Output the (x, y) coordinate of the center of the cell containing the given text.  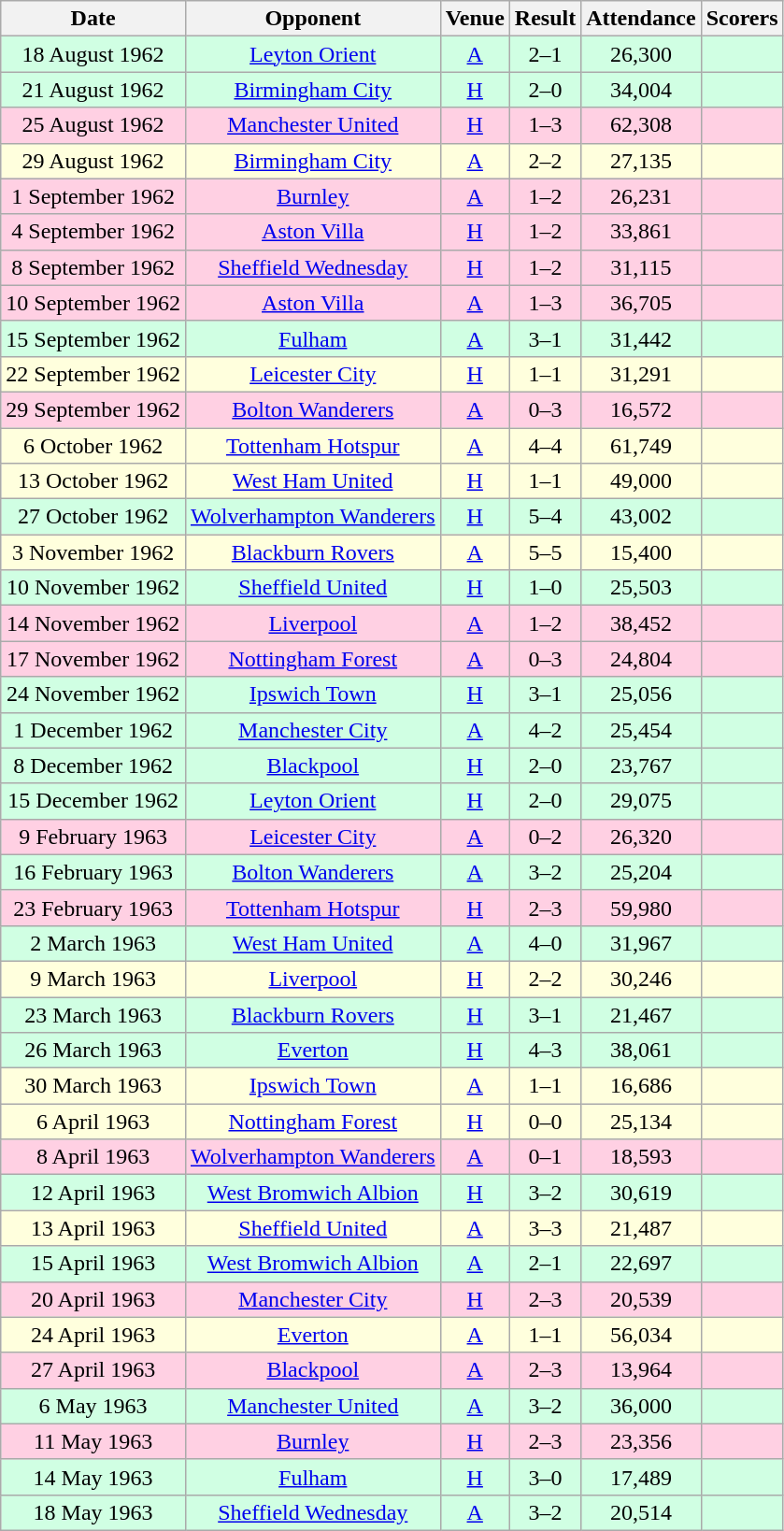
26 March 1963 (93, 1051)
23,356 (641, 1441)
24 April 1963 (93, 1335)
3–3 (545, 1228)
23 February 1963 (93, 908)
16,572 (641, 409)
8 December 1962 (93, 765)
20 April 1963 (93, 1299)
30 March 1963 (93, 1086)
15 December 1962 (93, 801)
0–0 (545, 1122)
Result (545, 19)
34,004 (641, 90)
1 September 1962 (93, 196)
14 May 1963 (93, 1477)
20,539 (641, 1299)
22 September 1962 (93, 374)
38,452 (641, 623)
13 April 1963 (93, 1228)
11 May 1963 (93, 1441)
15 September 1962 (93, 338)
21,467 (641, 1014)
9 March 1963 (93, 979)
56,034 (641, 1335)
23,767 (641, 765)
3 November 1962 (93, 552)
13 October 1962 (93, 481)
4–3 (545, 1051)
20,514 (641, 1512)
25,454 (641, 730)
0–1 (545, 1157)
36,705 (641, 303)
1–0 (545, 588)
3–0 (545, 1477)
31,291 (641, 374)
27 October 1962 (93, 517)
29 September 1962 (93, 409)
43,002 (641, 517)
4–2 (545, 730)
Attendance (641, 19)
23 March 1963 (93, 1014)
Scorers (742, 19)
27,135 (641, 161)
30,619 (641, 1193)
17 November 1962 (93, 659)
6 May 1963 (93, 1406)
10 September 1962 (93, 303)
13,964 (641, 1370)
10 November 1962 (93, 588)
15,400 (641, 552)
26,231 (641, 196)
29,075 (641, 801)
6 April 1963 (93, 1122)
Date (93, 19)
21 August 1962 (93, 90)
25,134 (641, 1122)
31,115 (641, 267)
18 May 1963 (93, 1512)
14 November 1962 (93, 623)
36,000 (641, 1406)
61,749 (641, 446)
18 August 1962 (93, 54)
31,442 (641, 338)
16 February 1963 (93, 872)
9 February 1963 (93, 837)
0–2 (545, 837)
30,246 (641, 979)
16,686 (641, 1086)
24,804 (641, 659)
33,861 (641, 232)
31,967 (641, 943)
1 December 1962 (93, 730)
4–0 (545, 943)
8 September 1962 (93, 267)
26,300 (641, 54)
15 April 1963 (93, 1264)
21,487 (641, 1228)
49,000 (641, 481)
Venue (475, 19)
26,320 (641, 837)
25,503 (641, 588)
59,980 (641, 908)
22,697 (641, 1264)
25,204 (641, 872)
24 November 1962 (93, 694)
5–4 (545, 517)
Opponent (312, 19)
4–4 (545, 446)
27 April 1963 (93, 1370)
62,308 (641, 125)
8 April 1963 (93, 1157)
29 August 1962 (93, 161)
5–5 (545, 552)
25 August 1962 (93, 125)
12 April 1963 (93, 1193)
4 September 1962 (93, 232)
18,593 (641, 1157)
17,489 (641, 1477)
6 October 1962 (93, 446)
38,061 (641, 1051)
25,056 (641, 694)
2 March 1963 (93, 943)
